Determine the [x, y] coordinate at the center of the cell enclosing the given text.  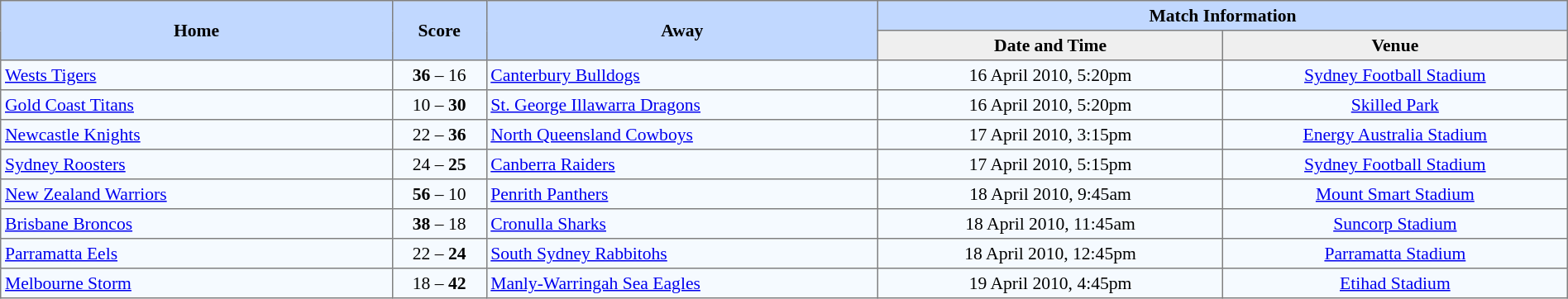
North Queensland Cowboys [682, 135]
Suncorp Stadium [1394, 224]
24 – 25 [439, 164]
56 – 10 [439, 194]
Mount Smart Stadium [1394, 194]
Newcastle Knights [197, 135]
Manly-Warringah Sea Eagles [682, 283]
Match Information [1223, 16]
Parramatta Eels [197, 254]
36 – 16 [439, 75]
Sydney Roosters [197, 164]
Home [197, 31]
18 April 2010, 9:45am [1050, 194]
Penrith Panthers [682, 194]
22 – 24 [439, 254]
Venue [1394, 45]
New Zealand Warriors [197, 194]
Melbourne Storm [197, 283]
Gold Coast Titans [197, 105]
Brisbane Broncos [197, 224]
Energy Australia Stadium [1394, 135]
17 April 2010, 3:15pm [1050, 135]
St. George Illawarra Dragons [682, 105]
18 April 2010, 11:45am [1050, 224]
38 – 18 [439, 224]
Away [682, 31]
17 April 2010, 5:15pm [1050, 164]
Cronulla Sharks [682, 224]
Skilled Park [1394, 105]
Canberra Raiders [682, 164]
Date and Time [1050, 45]
18 April 2010, 12:45pm [1050, 254]
10 – 30 [439, 105]
18 – 42 [439, 283]
Canterbury Bulldogs [682, 75]
South Sydney Rabbitohs [682, 254]
19 April 2010, 4:45pm [1050, 283]
Score [439, 31]
22 – 36 [439, 135]
Parramatta Stadium [1394, 254]
Wests Tigers [197, 75]
Etihad Stadium [1394, 283]
